For the text-containing cell, return its midpoint in (x, y) coordinate format. 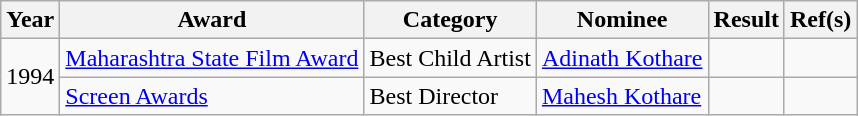
Best Child Artist (450, 58)
Award (212, 20)
Screen Awards (212, 96)
Result (746, 20)
Nominee (622, 20)
Best Director (450, 96)
Mahesh Kothare (622, 96)
1994 (30, 77)
Ref(s) (820, 20)
Year (30, 20)
Category (450, 20)
Maharashtra State Film Award (212, 58)
Adinath Kothare (622, 58)
